Extract the (X, Y) coordinate from the center of the cell holding the provided text.  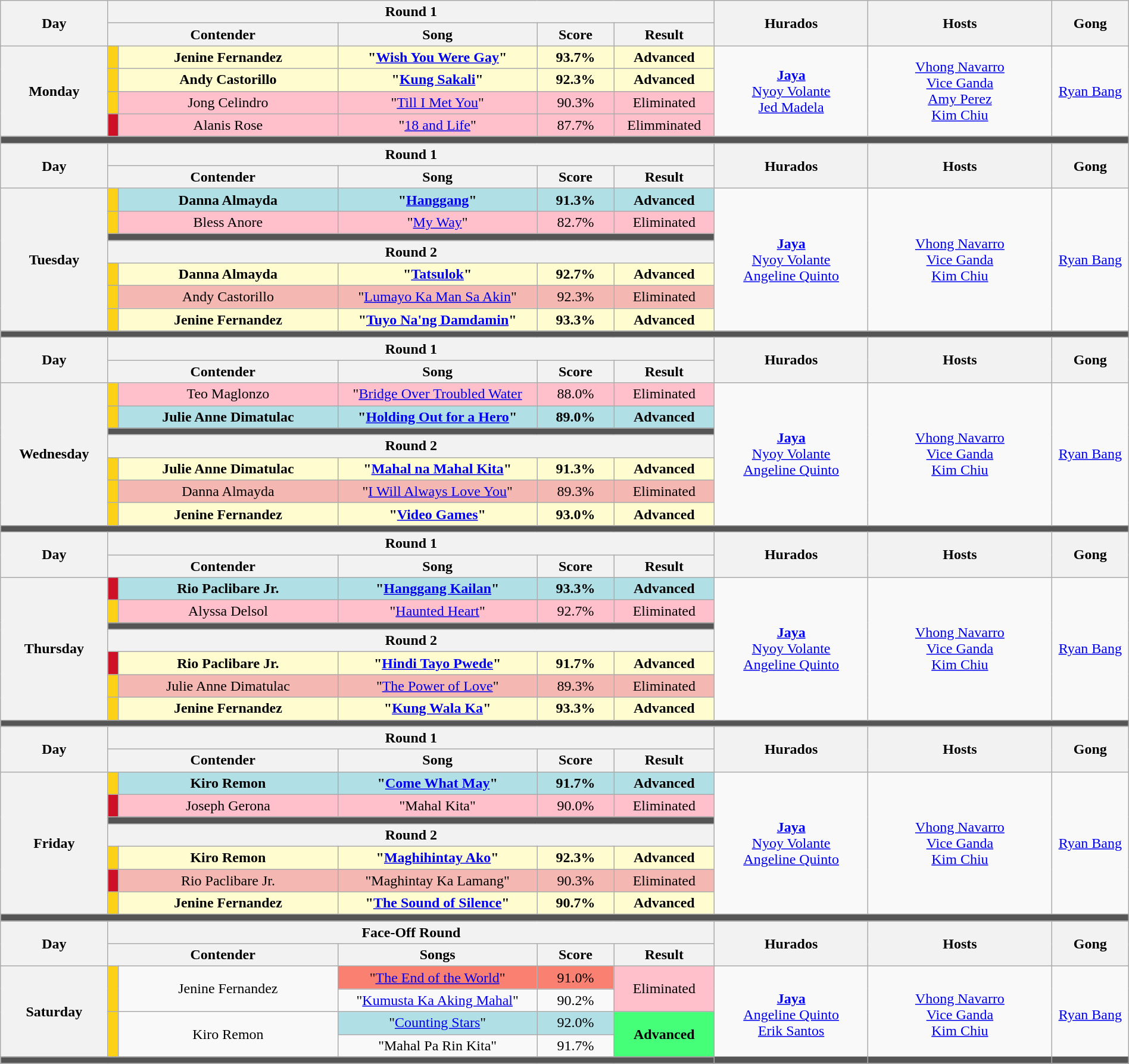
"Tuyo Na'ng Damdamin" (437, 320)
Alyssa Delsol (229, 611)
Vhong NavarroVice GandaAmy PerezKim Chiu (960, 91)
"Wish You Were Gay" (437, 57)
"Maghihintay Ako" (437, 857)
"Counting Stars" (437, 1023)
"Kumusta Ka Aking Mahal" (437, 1000)
"Come What May" (437, 783)
Monday (54, 91)
88.0% (575, 394)
93.0% (575, 514)
"My Way" (437, 222)
93.7% (575, 57)
Jong Celindro (229, 102)
"The End of the World" (437, 978)
91.0% (575, 978)
Songs (437, 955)
Friday (54, 843)
"Mahal na Mahal Kita" (437, 469)
"Video Games" (437, 514)
"Tatsulok" (437, 274)
"Mahal Pa Rin Kita" (437, 1046)
Wednesday (54, 454)
Thursday (54, 649)
Tuesday (54, 260)
JayaAngeline QuintoErik Santos (791, 1015)
Elimminated (665, 125)
Teo Maglonzo (229, 394)
82.7% (575, 222)
"Maghintay Ka Lamang" (437, 881)
"Till I Met You" (437, 102)
"I Will Always Love You" (437, 491)
87.7% (575, 125)
Bless Anore (229, 222)
"Lumayo Ka Man Sa Akin" (437, 297)
89.0% (575, 417)
Alanis Rose (229, 125)
"Hanggang Kailan" (437, 589)
"Haunted Heart" (437, 611)
Joseph Gerona (229, 806)
"Bridge Over Troubled Water (437, 394)
Saturday (54, 1012)
"18 and Life" (437, 125)
"Hanggang" (437, 199)
90.0% (575, 806)
"The Sound of Silence" (437, 903)
JayaNyoy VolanteJed Madela (791, 91)
90.7% (575, 903)
"Kung Sakali" (437, 80)
"Hindi Tayo Pwede" (437, 663)
Face-Off Round (411, 932)
"Holding Out for a Hero" (437, 417)
"Mahal Kita" (437, 806)
90.2% (575, 1000)
"Kung Wala Ka" (437, 709)
92.0% (575, 1023)
"The Power of Love" (437, 686)
